Identify which cell holds the provided text, then report its (x, y) central coordinate. 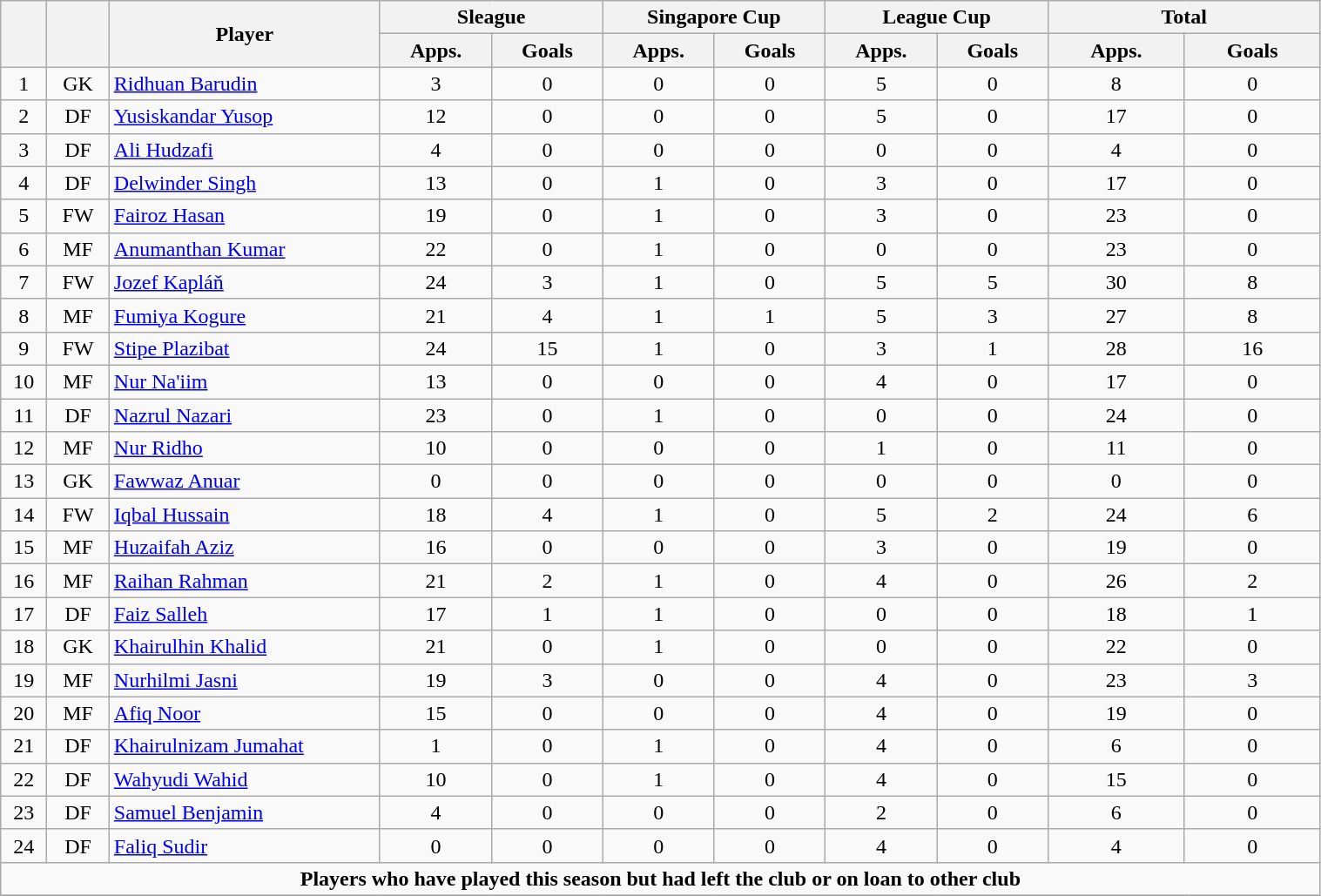
27 (1116, 315)
Sleague (491, 17)
Huzaifah Aziz (244, 548)
Wahyudi Wahid (244, 779)
Fawwaz Anuar (244, 482)
Afiq Noor (244, 713)
7 (24, 282)
14 (24, 515)
Nurhilmi Jasni (244, 680)
Nur Ridho (244, 448)
Anumanthan Kumar (244, 249)
28 (1116, 348)
Delwinder Singh (244, 183)
30 (1116, 282)
Samuel Benjamin (244, 812)
Raihan Rahman (244, 581)
Khairulhin Khalid (244, 647)
Khairulnizam Jumahat (244, 746)
26 (1116, 581)
Total (1184, 17)
Player (244, 34)
9 (24, 348)
Yusiskandar Yusop (244, 117)
Stipe Plazibat (244, 348)
Fairoz Hasan (244, 216)
Iqbal Hussain (244, 515)
Players who have played this season but had left the club or on loan to other club (660, 879)
Ridhuan Barudin (244, 84)
League Cup (937, 17)
20 (24, 713)
Faiz Salleh (244, 614)
Ali Hudzafi (244, 150)
Nazrul Nazari (244, 415)
Jozef Kapláň (244, 282)
Nur Na'iim (244, 381)
Singapore Cup (714, 17)
Faliq Sudir (244, 845)
Fumiya Kogure (244, 315)
